Find where the given text appears and provide that cell's center as [X, Y] coordinate. 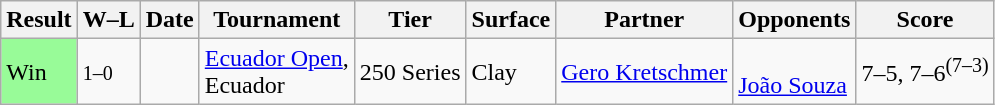
Surface [511, 20]
1–0 [108, 72]
Result [39, 20]
Date [170, 20]
250 Series [410, 72]
Score [925, 20]
Ecuador Open, Ecuador [276, 72]
W–L [108, 20]
João Souza [794, 72]
Gero Kretschmer [644, 72]
Tier [410, 20]
Opponents [794, 20]
Tournament [276, 20]
Clay [511, 72]
7–5, 7–6(7–3) [925, 72]
Partner [644, 20]
Win [39, 72]
